From the cell containing the given text, extract its center point as [x, y] coordinate. 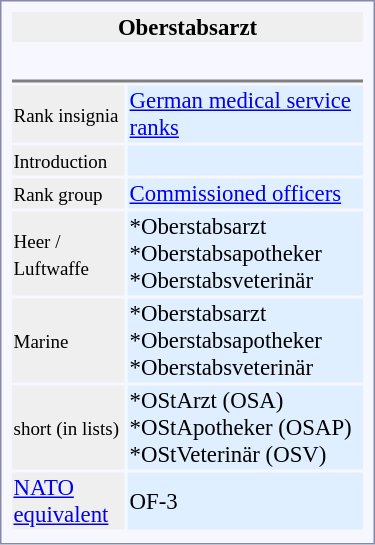
short (in lists) [68, 428]
Heer / Luftwaffe [68, 254]
Marine [68, 340]
*OStArzt (OSA)*OStApotheker (OSAP)*OStVeterinär (OSV) [246, 428]
Rank insignia [68, 114]
Oberstabsarzt [188, 27]
Rank group [68, 193]
Commissioned officers [246, 193]
NATOequivalent [68, 500]
German medical service ranks [246, 114]
OF-3 [246, 500]
Introduction [68, 161]
